Scan for the cell matching the given text and deliver its (x, y) coordinate at center. 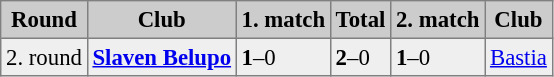
Bastia (518, 57)
1. match (283, 20)
2. match (438, 20)
2–0 (360, 57)
Round (44, 20)
Slaven Belupo (162, 57)
Total (360, 20)
2. round (44, 57)
